Locate the cell with the specified text and output its [X, Y] center coordinate. 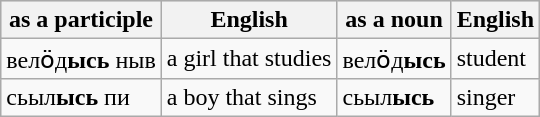
as a participle [81, 20]
as a noun [394, 20]
singer [495, 97]
сьылысь пи [81, 97]
a boy that sings [249, 97]
a girl that studies [249, 59]
велӧдысь [394, 59]
student [495, 59]
велӧдысь ныв [81, 59]
сьылысь [394, 97]
